Detect which cell encompasses the target text, then output its [X, Y] center coordinate. 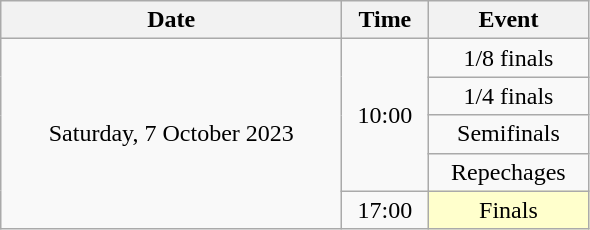
Repechages [508, 172]
Event [508, 20]
10:00 [385, 115]
Date [172, 20]
Semifinals [508, 134]
1/8 finals [508, 58]
Time [385, 20]
1/4 finals [508, 96]
Saturday, 7 October 2023 [172, 134]
17:00 [385, 210]
Finals [508, 210]
